Output the (x, y) coordinate of the center of the cell containing the given text.  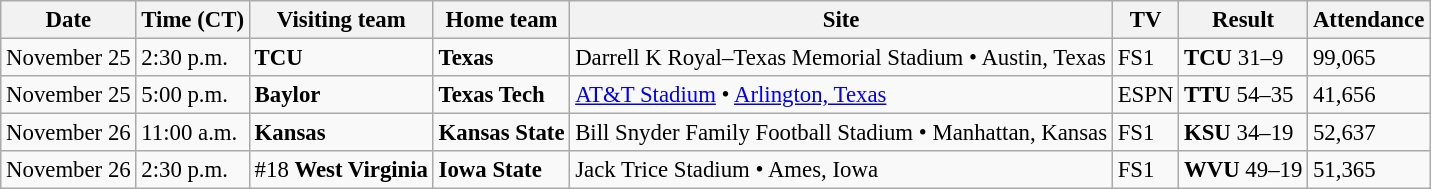
Kansas (341, 133)
Bill Snyder Family Football Stadium • Manhattan, Kansas (842, 133)
11:00 a.m. (192, 133)
KSU 34–19 (1244, 133)
99,065 (1369, 58)
Iowa State (502, 170)
TCU (341, 58)
Baylor (341, 95)
TV (1145, 20)
51,365 (1369, 170)
Date (68, 20)
Attendance (1369, 20)
Time (CT) (192, 20)
TTU 54–35 (1244, 95)
WVU 49–19 (1244, 170)
#18 West Virginia (341, 170)
Texas (502, 58)
Visiting team (341, 20)
5:00 p.m. (192, 95)
AT&T Stadium • Arlington, Texas (842, 95)
52,637 (1369, 133)
ESPN (1145, 95)
Darrell K Royal–Texas Memorial Stadium • Austin, Texas (842, 58)
Home team (502, 20)
Site (842, 20)
Texas Tech (502, 95)
Result (1244, 20)
Kansas State (502, 133)
Jack Trice Stadium • Ames, Iowa (842, 170)
41,656 (1369, 95)
TCU 31–9 (1244, 58)
